Detect which cell encompasses the target text, then output its [x, y] center coordinate. 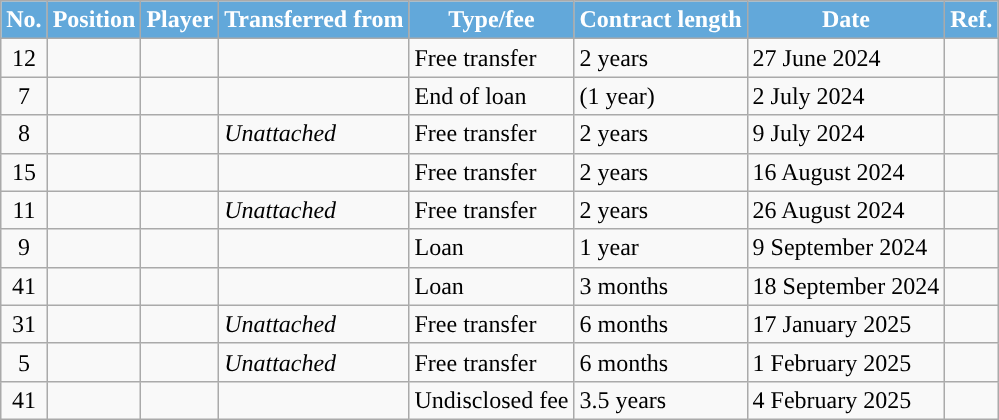
9 July 2024 [846, 134]
27 June 2024 [846, 58]
31 [24, 324]
18 September 2024 [846, 286]
4 February 2025 [846, 400]
9 [24, 248]
Date [846, 20]
5 [24, 362]
15 [24, 172]
(1 year) [660, 96]
Player [180, 20]
3 months [660, 286]
9 September 2024 [846, 248]
16 August 2024 [846, 172]
End of loan [492, 96]
Position [94, 20]
2 July 2024 [846, 96]
Contract length [660, 20]
3.5 years [660, 400]
Transferred from [314, 20]
11 [24, 210]
No. [24, 20]
1 February 2025 [846, 362]
12 [24, 58]
Undisclosed fee [492, 400]
7 [24, 96]
26 August 2024 [846, 210]
8 [24, 134]
1 year [660, 248]
17 January 2025 [846, 324]
Type/fee [492, 20]
Ref. [972, 20]
